Search for the cell housing the specified text and yield its [X, Y] center coordinate. 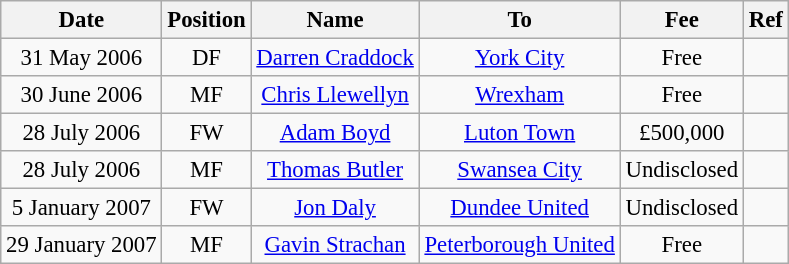
31 May 2006 [82, 58]
Jon Daly [335, 208]
To [520, 20]
Fee [682, 20]
£500,000 [682, 133]
Wrexham [520, 95]
5 January 2007 [82, 208]
29 January 2007 [82, 245]
30 June 2006 [82, 95]
Position [206, 20]
DF [206, 58]
Gavin Strachan [335, 245]
Ref [766, 20]
Name [335, 20]
Swansea City [520, 170]
Thomas Butler [335, 170]
Date [82, 20]
York City [520, 58]
Luton Town [520, 133]
Dundee United [520, 208]
Peterborough United [520, 245]
Darren Craddock [335, 58]
Chris Llewellyn [335, 95]
Adam Boyd [335, 133]
